Extract the [x, y] coordinate from the center of the cell holding the provided text.  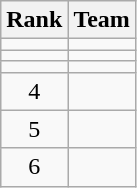
Rank [34, 20]
6 [34, 167]
4 [34, 91]
5 [34, 129]
Team [102, 20]
